Search for the cell housing the specified text and yield its (X, Y) center coordinate. 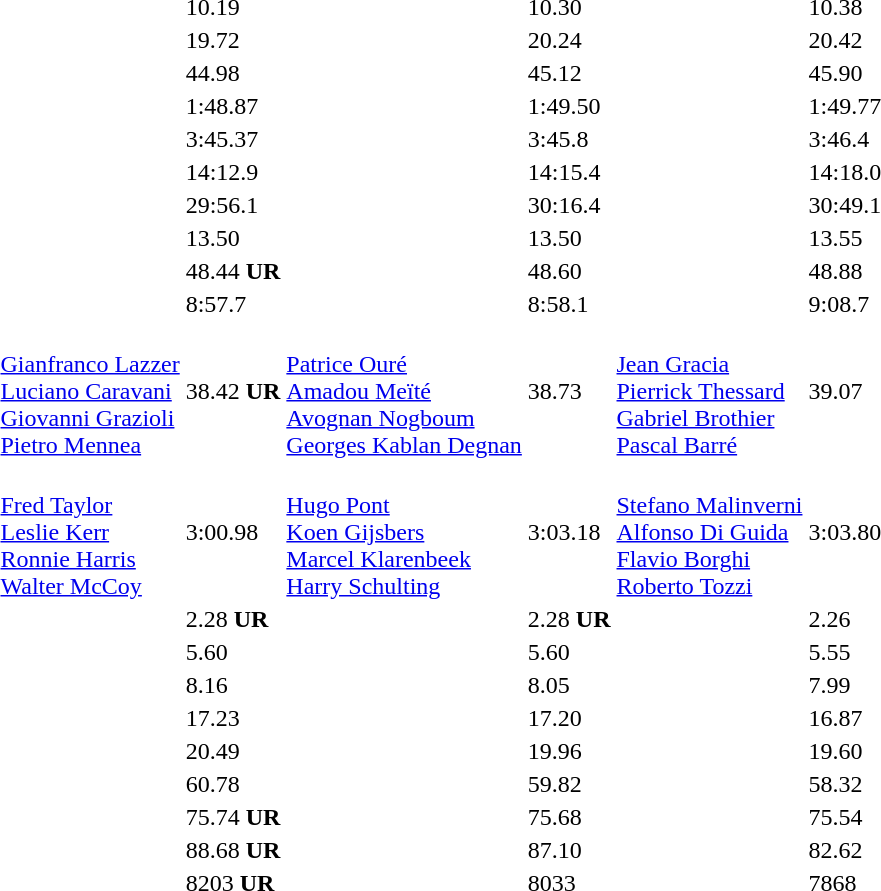
20.24 (569, 40)
75.68 (569, 817)
14:15.4 (569, 172)
17.20 (569, 718)
8:58.1 (569, 304)
8.05 (569, 685)
Patrice OuréAmadou MeïtéAvognan NogboumGeorges Kablan Degnan (404, 391)
19.72 (233, 40)
87.10 (569, 850)
30:16.4 (569, 205)
38.73 (569, 391)
20.49 (233, 751)
3:00.98 (233, 532)
38.42 UR (233, 391)
17.23 (233, 718)
59.82 (569, 784)
60.78 (233, 784)
Hugo PontKoen GijsbersMarcel KlarenbeekHarry Schulting (404, 532)
3:45.8 (569, 139)
48.44 UR (233, 271)
88.68 UR (233, 850)
19.96 (569, 751)
44.98 (233, 73)
1:48.87 (233, 106)
Jean GraciaPierrick ThessardGabriel BrothierPascal Barré (710, 391)
3:45.37 (233, 139)
45.12 (569, 73)
1:49.50 (569, 106)
8.16 (233, 685)
3:03.18 (569, 532)
75.74 UR (233, 817)
8:57.7 (233, 304)
Stefano MalinverniAlfonso Di GuidaFlavio BorghiRoberto Tozzi (710, 532)
29:56.1 (233, 205)
48.60 (569, 271)
14:12.9 (233, 172)
